Detect which cell encompasses the target text, then output its [x, y] center coordinate. 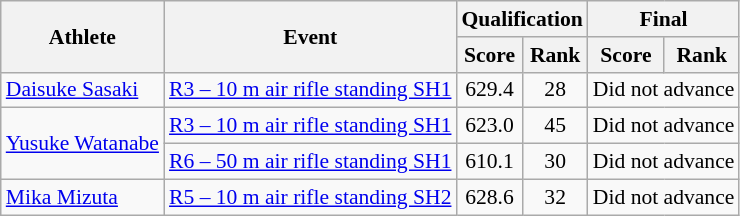
45 [556, 126]
Qualification [522, 19]
Daisuke Sasaki [82, 90]
32 [556, 197]
Athlete [82, 36]
R6 – 50 m air rifle standing SH1 [310, 162]
623.0 [490, 126]
Final [664, 19]
628.6 [490, 197]
Yusuke Watanabe [82, 144]
30 [556, 162]
Event [310, 36]
Mika Mizuta [82, 197]
629.4 [490, 90]
28 [556, 90]
R5 – 10 m air rifle standing SH2 [310, 197]
610.1 [490, 162]
